Scan for the cell matching the given text and deliver its [x, y] coordinate at center. 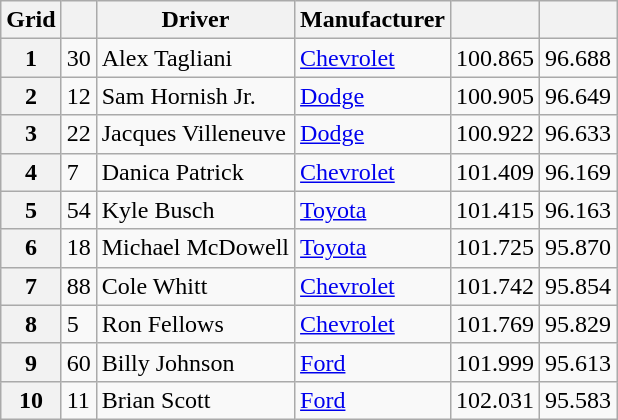
Kyle Busch [195, 210]
1 [31, 58]
96.649 [578, 96]
96.688 [578, 58]
96.169 [578, 172]
12 [78, 96]
Driver [195, 20]
100.922 [494, 134]
101.409 [494, 172]
101.742 [494, 286]
88 [78, 286]
Alex Tagliani [195, 58]
8 [31, 324]
101.769 [494, 324]
Sam Hornish Jr. [195, 96]
101.725 [494, 248]
30 [78, 58]
Jacques Villeneuve [195, 134]
95.613 [578, 362]
6 [31, 248]
Billy Johnson [195, 362]
54 [78, 210]
3 [31, 134]
Cole Whitt [195, 286]
101.415 [494, 210]
18 [78, 248]
Michael McDowell [195, 248]
96.163 [578, 210]
102.031 [494, 400]
100.865 [494, 58]
95.829 [578, 324]
Ron Fellows [195, 324]
2 [31, 96]
Brian Scott [195, 400]
10 [31, 400]
95.870 [578, 248]
96.633 [578, 134]
22 [78, 134]
95.854 [578, 286]
100.905 [494, 96]
Danica Patrick [195, 172]
4 [31, 172]
Grid [31, 20]
60 [78, 362]
11 [78, 400]
95.583 [578, 400]
9 [31, 362]
Manufacturer [373, 20]
101.999 [494, 362]
